Locate the cell with the specified text and output its [x, y] center coordinate. 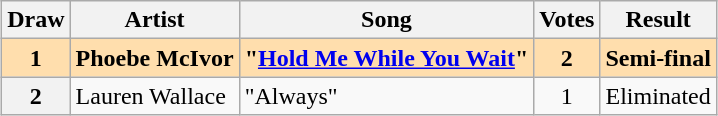
Eliminated [658, 96]
"Always" [386, 96]
Draw [36, 20]
Semi-final [658, 58]
"Hold Me While You Wait" [386, 58]
Lauren Wallace [154, 96]
Phoebe McIvor [154, 58]
Song [386, 20]
Artist [154, 20]
Votes [567, 20]
Result [658, 20]
